Scan for the cell matching the given text and deliver its [X, Y] coordinate at center. 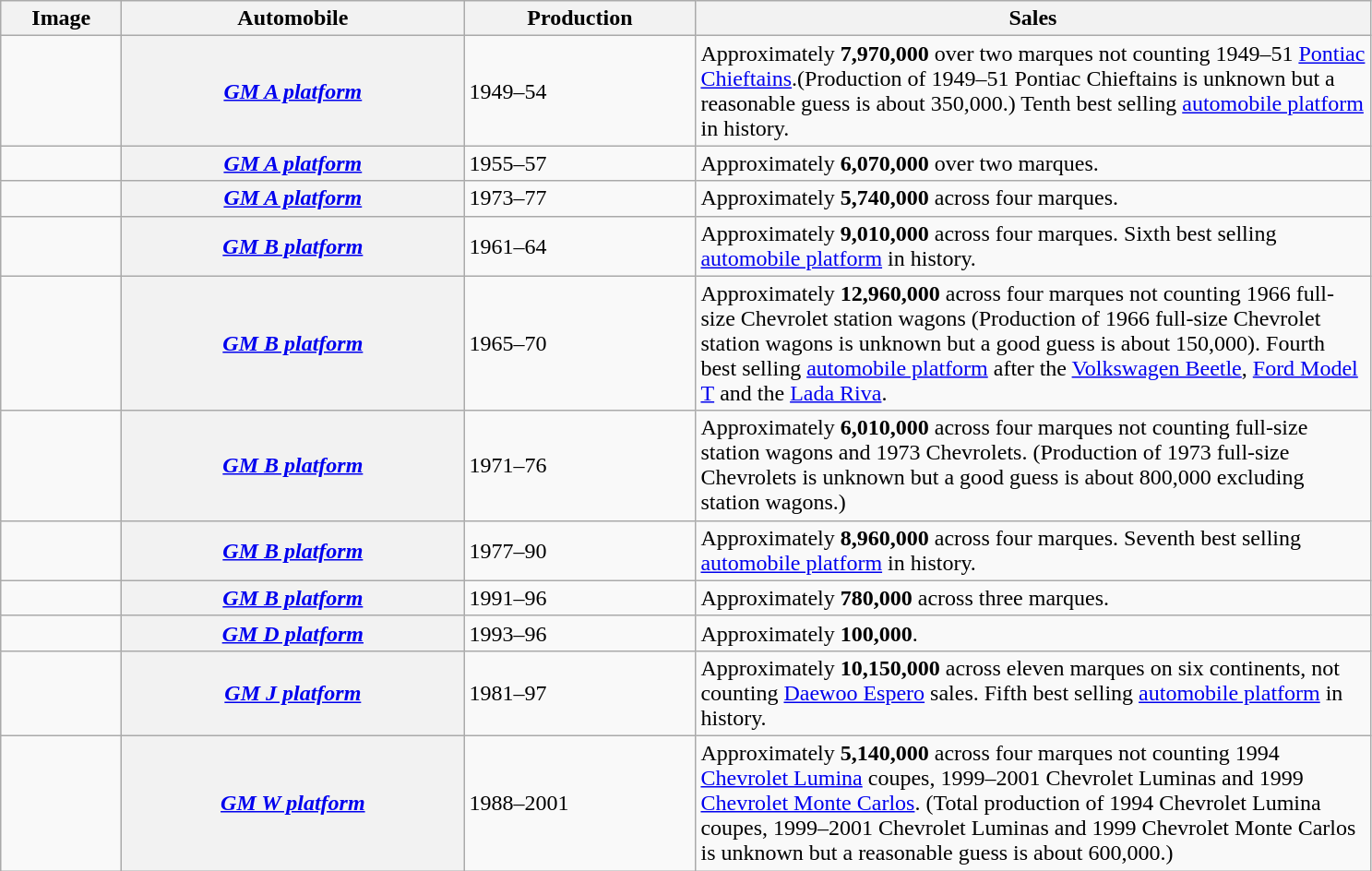
1993–96 [579, 633]
1988–2001 [579, 803]
GM D platform [293, 633]
Sales [1033, 18]
1961–64 [579, 245]
1973–77 [579, 198]
1965–70 [579, 343]
Approximately 100,000. [1033, 633]
1949–54 [579, 90]
Approximately 780,000 across three marques. [1033, 598]
1991–96 [579, 598]
GM W platform [293, 803]
Approximately 8,960,000 across four marques. Seventh best selling automobile platform in history. [1033, 550]
1955–57 [579, 163]
Approximately 6,070,000 over two marques. [1033, 163]
Automobile [293, 18]
Approximately 5,740,000 across four marques. [1033, 198]
Production [579, 18]
1977–90 [579, 550]
GM J platform [293, 693]
1971–76 [579, 465]
Image [61, 18]
Approximately 9,010,000 across four marques. Sixth best selling automobile platform in history. [1033, 245]
1981–97 [579, 693]
